Scan for the cell matching the given text and deliver its [x, y] coordinate at center. 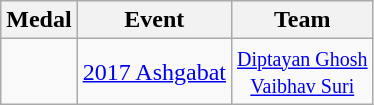
Diptayan GhoshVaibhav Suri [303, 72]
Team [303, 20]
2017 Ashgabat [154, 72]
Event [154, 20]
Medal [39, 20]
